Scan for the cell matching the given text and deliver its [X, Y] coordinate at center. 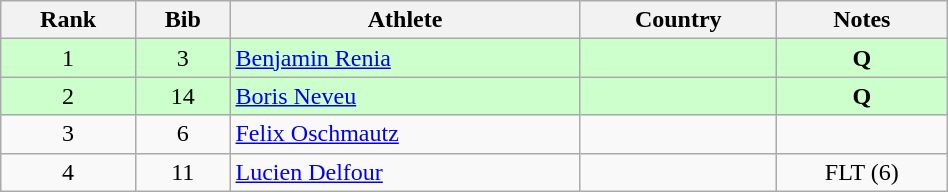
Country [678, 20]
6 [182, 134]
Athlete [405, 20]
Boris Neveu [405, 96]
Rank [68, 20]
Benjamin Renia [405, 58]
Bib [182, 20]
Notes [862, 20]
Lucien Delfour [405, 172]
11 [182, 172]
FLT (6) [862, 172]
Felix Oschmautz [405, 134]
1 [68, 58]
4 [68, 172]
2 [68, 96]
14 [182, 96]
